Provide the (X, Y) coordinate of the cell's center where the given text is located.  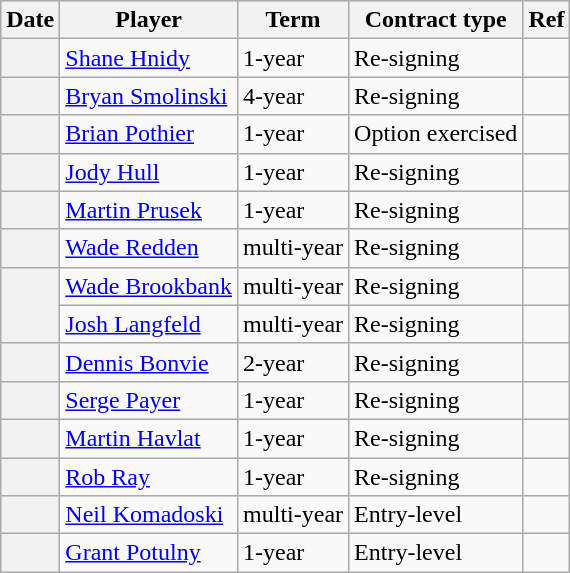
Shane Hnidy (149, 58)
Dennis Bonvie (149, 362)
Rob Ray (149, 477)
Player (149, 20)
Option exercised (436, 134)
Jody Hull (149, 172)
Brian Pothier (149, 134)
Neil Komadoski (149, 515)
4-year (294, 96)
Martin Havlat (149, 438)
Ref (546, 20)
Martin Prusek (149, 210)
Grant Potulny (149, 553)
2-year (294, 362)
Wade Redden (149, 248)
Contract type (436, 20)
Bryan Smolinski (149, 96)
Term (294, 20)
Date (30, 20)
Josh Langfeld (149, 324)
Wade Brookbank (149, 286)
Serge Payer (149, 400)
